Return [x, y] of the center of cell containing provided text 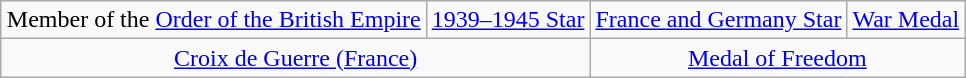
1939–1945 Star [508, 20]
France and Germany Star [718, 20]
Member of the Order of the British Empire [214, 20]
Croix de Guerre (France) [296, 58]
War Medal [906, 20]
Medal of Freedom [778, 58]
